Return [X, Y] of the center of cell containing provided text 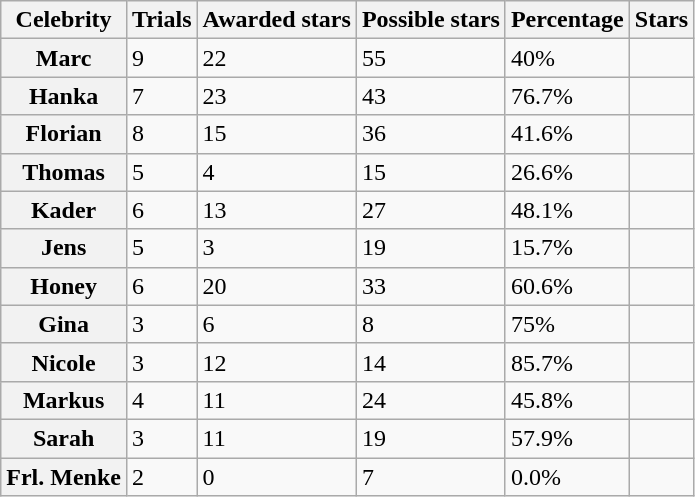
Jens [64, 248]
76.7% [567, 96]
24 [430, 400]
12 [276, 362]
9 [162, 58]
Awarded stars [276, 20]
Celebrity [64, 20]
27 [430, 210]
60.6% [567, 286]
Possible stars [430, 20]
33 [430, 286]
Markus [64, 400]
23 [276, 96]
48.1% [567, 210]
13 [276, 210]
85.7% [567, 362]
Frl. Menke [64, 477]
Florian [64, 134]
0 [276, 477]
26.6% [567, 172]
Thomas [64, 172]
Gina [64, 324]
Kader [64, 210]
40% [567, 58]
22 [276, 58]
55 [430, 58]
Percentage [567, 20]
43 [430, 96]
75% [567, 324]
57.9% [567, 438]
45.8% [567, 400]
Sarah [64, 438]
2 [162, 477]
Trials [162, 20]
Nicole [64, 362]
14 [430, 362]
0.0% [567, 477]
Marc [64, 58]
36 [430, 134]
15.7% [567, 248]
41.6% [567, 134]
Honey [64, 286]
Hanka [64, 96]
20 [276, 286]
Stars [661, 20]
